Capture the cell that displays the provided text and extract its (x, y) central coordinate. 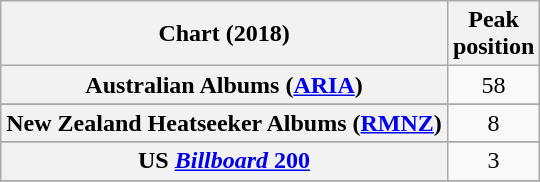
US Billboard 200 (224, 161)
Peak position (493, 34)
8 (493, 123)
Chart (2018) (224, 34)
3 (493, 161)
New Zealand Heatseeker Albums (RMNZ) (224, 123)
58 (493, 85)
Australian Albums (ARIA) (224, 85)
